Provide the (x, y) coordinate of the cell's center where the given text is located.  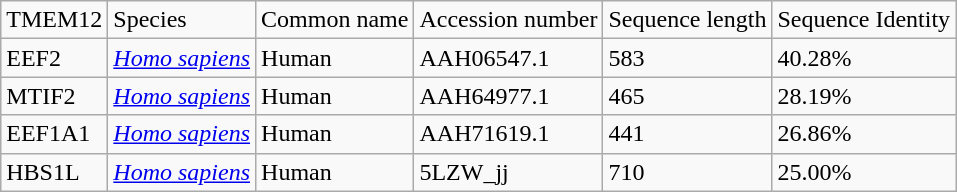
AAH64977.1 (508, 96)
710 (688, 172)
Sequence length (688, 20)
EEF2 (54, 58)
MTIF2 (54, 96)
Accession number (508, 20)
AAH06547.1 (508, 58)
AAH71619.1 (508, 134)
5LZW_jj (508, 172)
25.00% (864, 172)
HBS1L (54, 172)
441 (688, 134)
Common name (335, 20)
Sequence Identity (864, 20)
TMEM12 (54, 20)
28.19% (864, 96)
583 (688, 58)
26.86% (864, 134)
40.28% (864, 58)
EEF1A1 (54, 134)
Species (182, 20)
465 (688, 96)
